Detect which cell encompasses the target text, then output its [x, y] center coordinate. 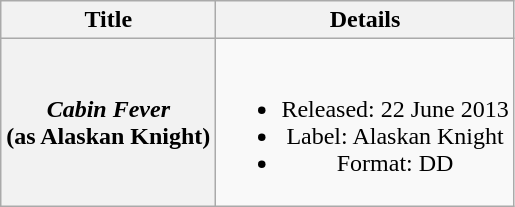
Title [108, 20]
Details [365, 20]
Released: 22 June 2013Label: Alaskan KnightFormat: DD [365, 122]
Cabin Fever (as Alaskan Knight) [108, 122]
